Search for the cell housing the specified text and yield its [x, y] center coordinate. 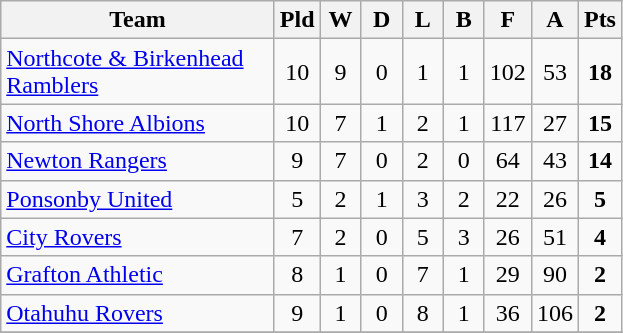
117 [508, 123]
Grafton Athletic [138, 275]
4 [600, 237]
51 [554, 237]
43 [554, 161]
64 [508, 161]
W [340, 20]
Otahuhu Rovers [138, 313]
14 [600, 161]
22 [508, 199]
F [508, 20]
Team [138, 20]
Pts [600, 20]
L [422, 20]
Newton Rangers [138, 161]
D [382, 20]
B [464, 20]
29 [508, 275]
15 [600, 123]
Ponsonby United [138, 199]
North Shore Albions [138, 123]
102 [508, 72]
18 [600, 72]
53 [554, 72]
Pld [297, 20]
106 [554, 313]
27 [554, 123]
90 [554, 275]
Northcote & Birkenhead Ramblers [138, 72]
City Rovers [138, 237]
36 [508, 313]
A [554, 20]
